From the cell containing the given text, extract its center point as [X, Y] coordinate. 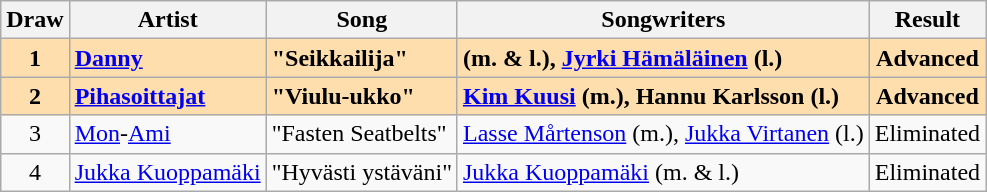
"Seikkailija" [362, 58]
Song [362, 20]
Jukka Kuoppamäki [168, 172]
Songwriters [663, 20]
3 [35, 134]
Result [927, 20]
Mon-Ami [168, 134]
1 [35, 58]
Kim Kuusi (m.), Hannu Karlsson (l.) [663, 96]
2 [35, 96]
"Fasten Seatbelts" [362, 134]
(m. & l.), Jyrki Hämäläinen (l.) [663, 58]
4 [35, 172]
"Hyvästi ystäväni" [362, 172]
Pihasoittajat [168, 96]
Jukka Kuoppamäki (m. & l.) [663, 172]
Artist [168, 20]
Draw [35, 20]
Lasse Mårtenson (m.), Jukka Virtanen (l.) [663, 134]
"Viulu-ukko" [362, 96]
Danny [168, 58]
